For the text-containing cell, return its midpoint in [X, Y] coordinate format. 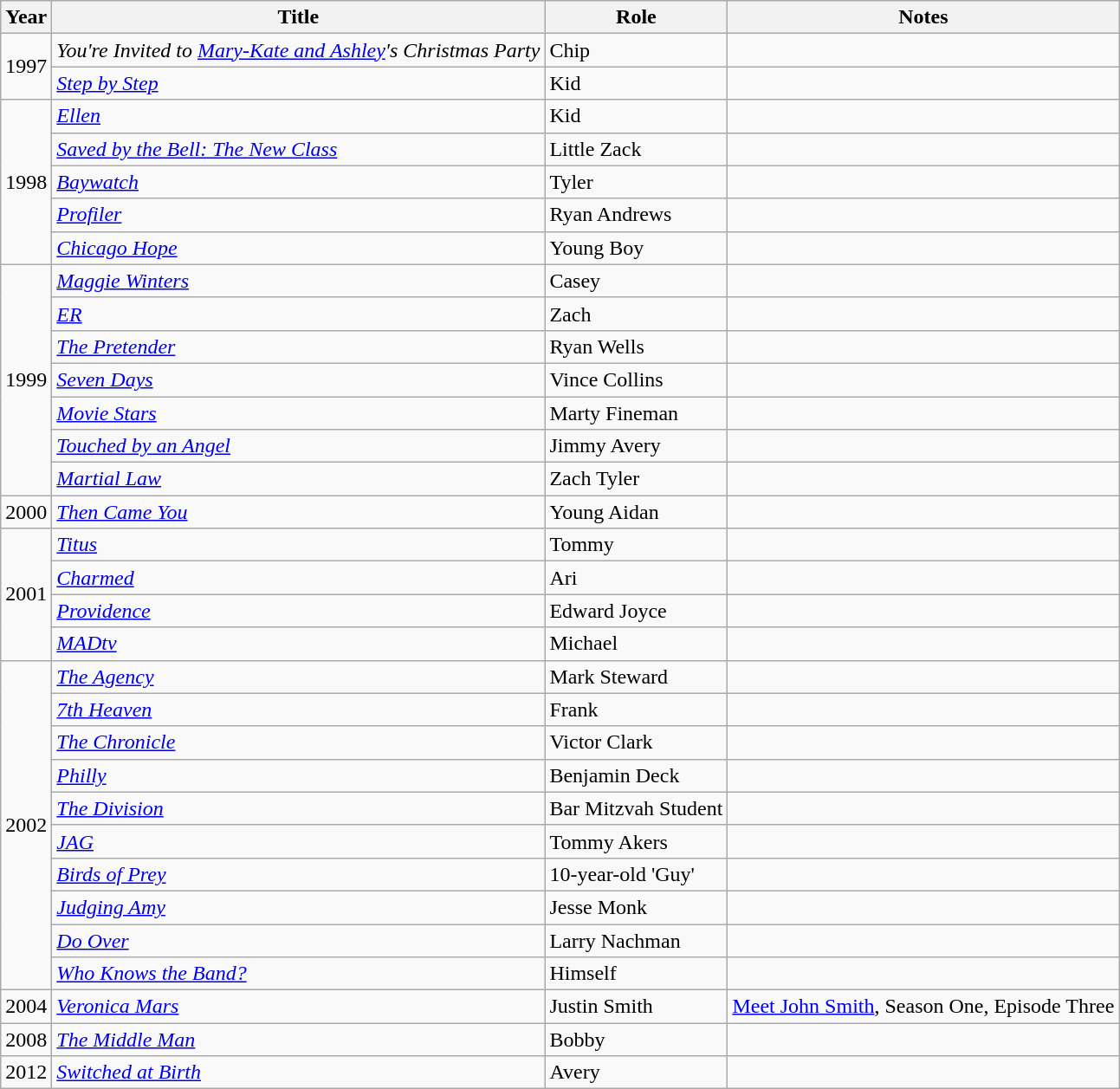
2001 [26, 594]
Larry Nachman [636, 940]
1999 [26, 379]
Ryan Andrews [636, 215]
Baywatch [298, 182]
Martial Law [298, 479]
Profiler [298, 215]
Marty Fineman [636, 413]
Young Boy [636, 248]
Birds of Prey [298, 874]
Ari [636, 578]
The Middle Man [298, 1040]
2002 [26, 825]
Zach [636, 314]
Jimmy Avery [636, 446]
The Agency [298, 677]
Frank [636, 710]
Himself [636, 974]
Benjamin Deck [636, 775]
The Pretender [298, 347]
Bar Mitzvah Student [636, 808]
Year [26, 17]
Bobby [636, 1040]
Charmed [298, 578]
2000 [26, 512]
JAG [298, 841]
Saved by the Bell: The New Class [298, 149]
Step by Step [298, 83]
Ellen [298, 116]
Judging Amy [298, 907]
1997 [26, 67]
Mark Steward [636, 677]
1998 [26, 182]
Chicago Hope [298, 248]
Justin Smith [636, 1007]
2008 [26, 1040]
Notes [923, 17]
Victor Clark [636, 742]
Titus [298, 545]
Then Came You [298, 512]
Casey [636, 281]
Who Knows the Band? [298, 974]
Seven Days [298, 379]
Tyler [636, 182]
Maggie Winters [298, 281]
Chip [636, 50]
Tommy [636, 545]
Meet John Smith, Season One, Episode Three [923, 1007]
Veronica Mars [298, 1007]
ER [298, 314]
Avery [636, 1073]
10-year-old 'Guy' [636, 874]
Do Over [298, 940]
Title [298, 17]
Zach Tyler [636, 479]
Jesse Monk [636, 907]
The Chronicle [298, 742]
Little Zack [636, 149]
Philly [298, 775]
Edward Joyce [636, 611]
2004 [26, 1007]
You're Invited to Mary-Kate and Ashley's Christmas Party [298, 50]
MADtv [298, 644]
Vince Collins [636, 379]
Young Aidan [636, 512]
Ryan Wells [636, 347]
The Division [298, 808]
Touched by an Angel [298, 446]
2012 [26, 1073]
Switched at Birth [298, 1073]
Michael [636, 644]
Movie Stars [298, 413]
Role [636, 17]
7th Heaven [298, 710]
Providence [298, 611]
Tommy Akers [636, 841]
